Determine the [X, Y] coordinate at the center of the cell enclosing the given text.  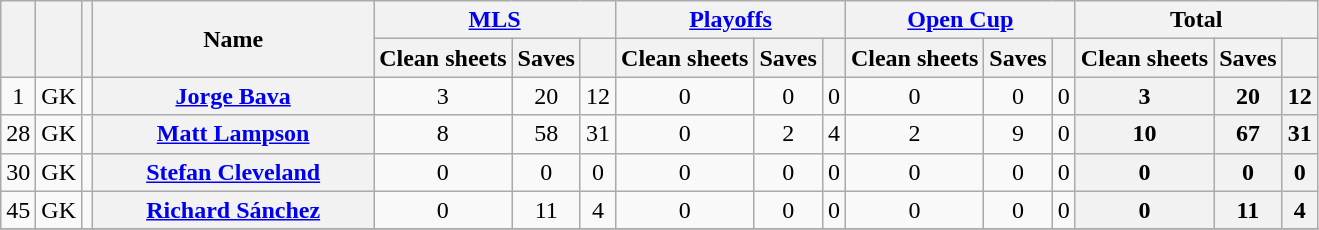
1 [18, 96]
Jorge Bava [234, 96]
45 [18, 210]
Richard Sánchez [234, 210]
67 [1248, 134]
Stefan Cleveland [234, 172]
Total [1196, 20]
30 [18, 172]
28 [18, 134]
MLS [495, 20]
Matt Lampson [234, 134]
9 [1018, 134]
58 [546, 134]
8 [443, 134]
Open Cup [960, 20]
Playoffs [731, 20]
Name [234, 39]
10 [1144, 134]
